Extract the [X, Y] coordinate from the center of the cell holding the provided text.  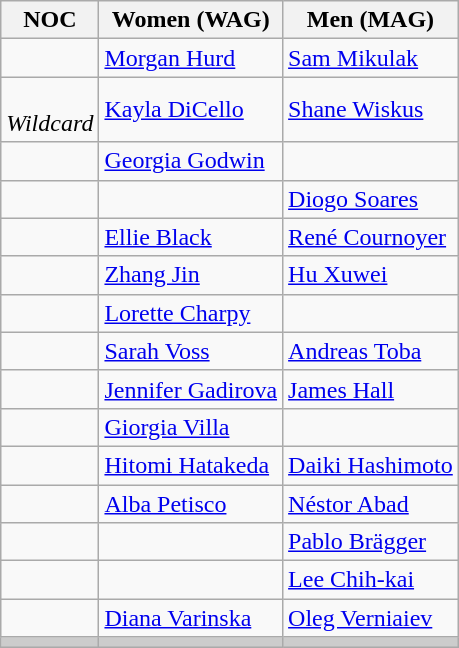
René Cournoyer [371, 237]
Morgan Hurd [191, 58]
Wildcard [50, 110]
Hitomi Hatakeda [191, 465]
Néstor Abad [371, 503]
Georgia Godwin [191, 161]
Shane Wiskus [371, 110]
Lee Chih-kai [371, 580]
Women (WAG) [191, 20]
Alba Petisco [191, 503]
Daiki Hashimoto [371, 465]
Lorette Charpy [191, 313]
Andreas Toba [371, 351]
James Hall [371, 389]
Giorgia Villa [191, 427]
NOC [50, 20]
Jennifer Gadirova [191, 389]
Kayla DiCello [191, 110]
Men (MAG) [371, 20]
Zhang Jin [191, 275]
Pablo Brägger [371, 542]
Diogo Soares [371, 199]
Sarah Voss [191, 351]
Sam Mikulak [371, 58]
Diana Varinska [191, 618]
Ellie Black [191, 237]
Hu Xuwei [371, 275]
Oleg Verniaiev [371, 618]
